Scan for the cell matching the given text and deliver its (X, Y) coordinate at center. 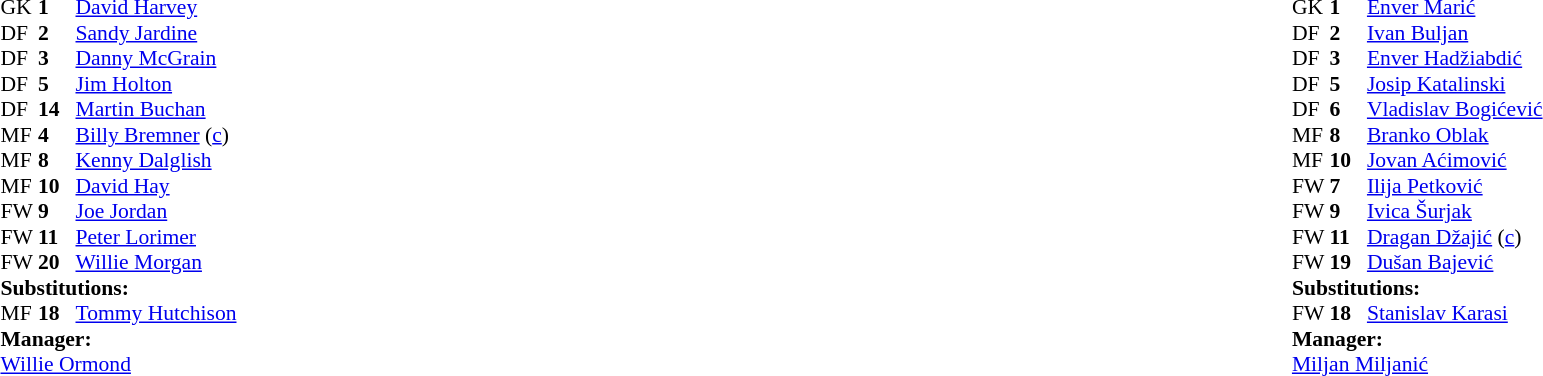
Ivica Šurjak (1455, 211)
Sandy Jardine (156, 33)
Stanislav Karasi (1455, 313)
Dušan Bajević (1455, 263)
Tommy Hutchison (156, 313)
Vladislav Bogićević (1455, 109)
19 (1348, 263)
Billy Bremner (c) (156, 135)
Enver Hadžiabdić (1455, 59)
6 (1348, 109)
Dragan Džajić (c) (1455, 237)
4 (57, 135)
14 (57, 109)
Willie Morgan (156, 263)
Branko Oblak (1455, 135)
Kenny Dalglish (156, 161)
Josip Katalinski (1455, 84)
Joe Jordan (156, 211)
Danny McGrain (156, 59)
Martin Buchan (156, 109)
7 (1348, 186)
Ivan Buljan (1455, 33)
David Hay (156, 186)
Ilija Petković (1455, 186)
20 (57, 263)
Peter Lorimer (156, 237)
Jim Holton (156, 84)
Jovan Aćimović (1455, 161)
